Provide the (x, y) coordinate of the cell's center where the given text is located.  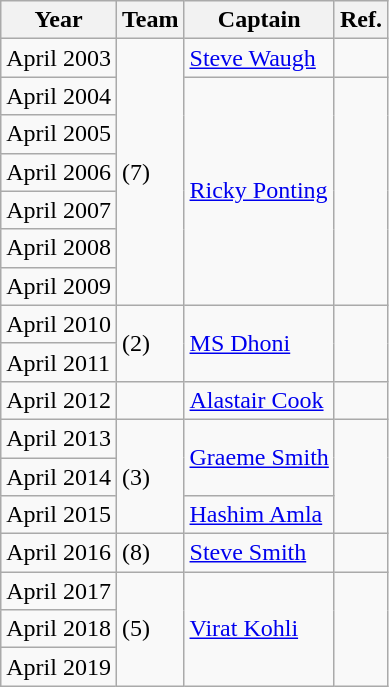
April 2007 (59, 210)
(8) (150, 553)
April 2011 (59, 362)
Graeme Smith (259, 457)
(5) (150, 629)
April 2015 (59, 515)
April 2017 (59, 591)
Alastair Cook (259, 400)
April 2008 (59, 248)
(2) (150, 343)
Captain (259, 20)
April 2005 (59, 134)
April 2006 (59, 172)
April 2013 (59, 438)
Ricky Ponting (259, 191)
(3) (150, 476)
April 2009 (59, 286)
April 2018 (59, 629)
Virat Kohli (259, 629)
April 2014 (59, 477)
April 2010 (59, 324)
Steve Smith (259, 553)
Steve Waugh (259, 58)
April 2003 (59, 58)
MS Dhoni (259, 343)
Hashim Amla (259, 515)
Ref. (360, 20)
Team (150, 20)
Year (59, 20)
(7) (150, 172)
April 2012 (59, 400)
April 2016 (59, 553)
April 2019 (59, 667)
April 2004 (59, 96)
